Capture the cell that displays the provided text and extract its [x, y] central coordinate. 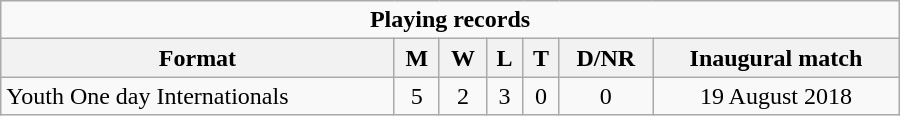
Playing records [450, 20]
2 [462, 96]
M [416, 58]
Inaugural match [776, 58]
19 August 2018 [776, 96]
W [462, 58]
Format [198, 58]
T [541, 58]
Youth One day Internationals [198, 96]
L [504, 58]
D/NR [606, 58]
5 [416, 96]
3 [504, 96]
